Identify which cell holds the provided text, then report its [X, Y] central coordinate. 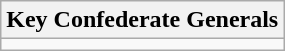
Key Confederate Generals [142, 20]
